Return the [x, y] coordinate for the center point of the cell that contains the specified text.  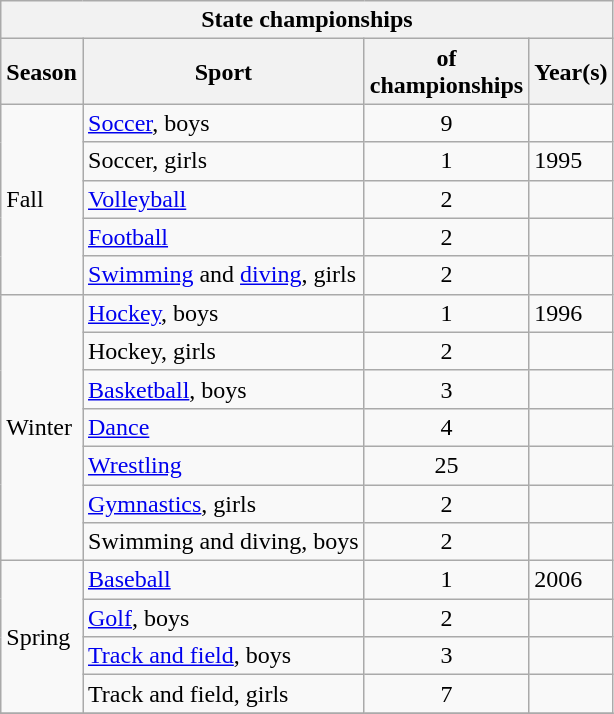
25 [446, 465]
7 [446, 694]
Hockey, boys [223, 313]
Fall [42, 199]
9 [446, 123]
Golf, boys [223, 618]
Soccer, girls [223, 161]
2006 [571, 580]
Year(s) [571, 72]
Wrestling [223, 465]
Baseball [223, 580]
1996 [571, 313]
1995 [571, 161]
Season [42, 72]
State championships [307, 20]
Swimming and diving, boys [223, 542]
4 [446, 427]
Basketball, boys [223, 389]
Football [223, 237]
Sport [223, 72]
Hockey, girls [223, 351]
Volleyball [223, 199]
Track and field, boys [223, 656]
ofchampionships [446, 72]
Dance [223, 427]
Soccer, boys [223, 123]
Spring [42, 637]
Winter [42, 427]
Track and field, girls [223, 694]
Gymnastics, girls [223, 503]
Swimming and diving, girls [223, 275]
